Return [x, y] of the center of cell containing provided text 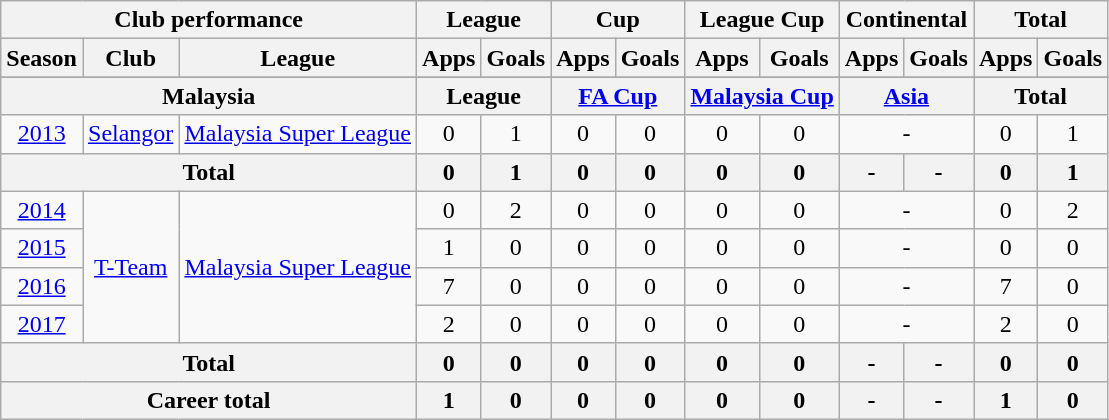
Club performance [209, 20]
Career total [209, 400]
Cup [618, 20]
Asia [906, 96]
Malaysia Cup [762, 96]
2015 [42, 248]
2014 [42, 210]
Season [42, 58]
2017 [42, 324]
League Cup [762, 20]
2013 [42, 134]
Selangor [130, 134]
Continental [906, 20]
Club [130, 58]
FA Cup [618, 96]
Malaysia [209, 96]
T-Team [130, 267]
2016 [42, 286]
